Pinpoint the cell where the given text exists, returning its (x, y) midpoint coordinate. 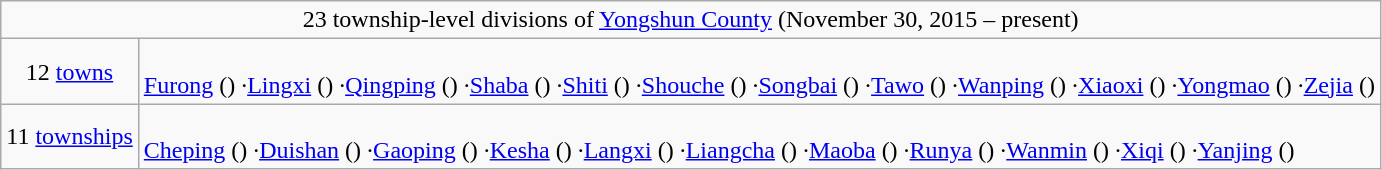
Cheping () ·Duishan () ·Gaoping () ·Kesha () ·Langxi () ·Liangcha () ·Maoba () ·Runya () ·Wanmin () ·Xiqi () ·Yanjing () (759, 136)
11 townships (70, 136)
Furong () ·Lingxi () ·Qingping () ·Shaba () ·Shiti () ·Shouche () ·Songbai () ·Tawo () ·Wanping () ·Xiaoxi () ·Yongmao () ·Zejia () (759, 72)
12 towns (70, 72)
23 township-level divisions of Yongshun County (November 30, 2015 – present) (691, 20)
